Locate the cell with the specified text and output its [X, Y] center coordinate. 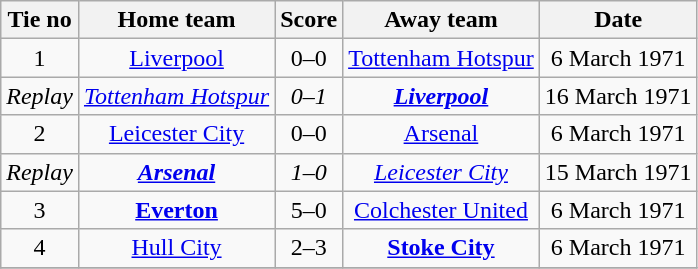
Colchester United [442, 210]
0–1 [309, 96]
Home team [176, 20]
Stoke City [442, 248]
1–0 [309, 172]
Everton [176, 210]
4 [40, 248]
Score [309, 20]
5–0 [309, 210]
3 [40, 210]
Hull City [176, 248]
1 [40, 58]
2 [40, 134]
16 March 1971 [618, 96]
15 March 1971 [618, 172]
Away team [442, 20]
Date [618, 20]
2–3 [309, 248]
Tie no [40, 20]
